Search for the cell housing the specified text and yield its [x, y] center coordinate. 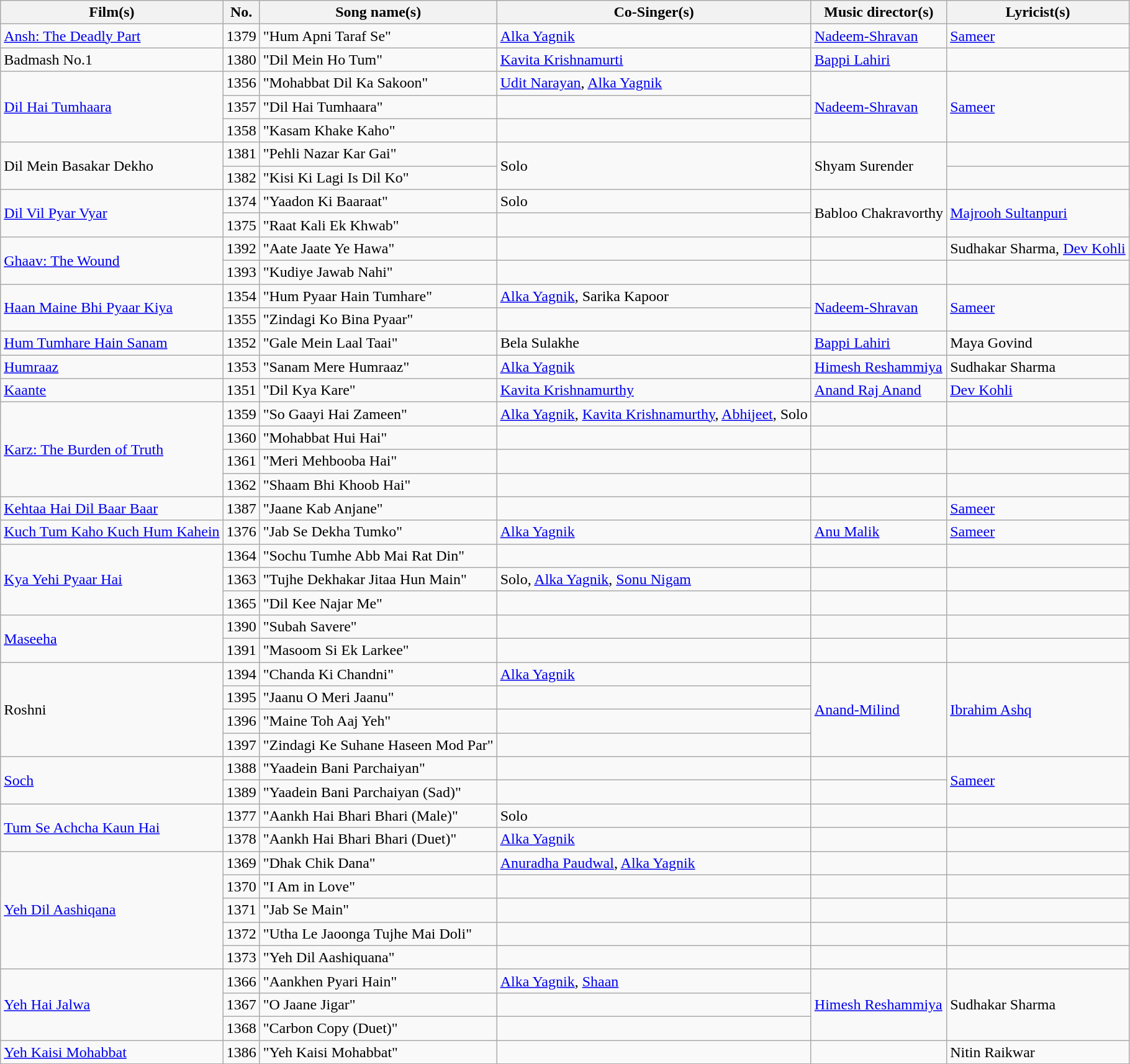
1374 [241, 201]
Alka Yagnik, Shaan [654, 981]
Maya Govind [1038, 343]
No. [241, 12]
"O Jaane Jigar" [378, 1004]
1364 [241, 556]
"Kasam Khake Kaho" [378, 130]
"Jab Se Dekha Tumko" [378, 532]
1392 [241, 248]
"Yaadon Ki Baaraat" [378, 201]
Bela Sulakhe [654, 343]
Ibrahim Ashq [1038, 709]
1390 [241, 626]
1381 [241, 154]
1382 [241, 178]
1373 [241, 957]
Tum Se Achcha Kaun Hai [112, 827]
Nitin Raikwar [1038, 1052]
Sudhakar Sharma, Dev Kohli [1038, 248]
1395 [241, 698]
Music director(s) [879, 12]
Anand-Milind [879, 709]
"Utha Le Jaoonga Tujhe Mai Doli" [378, 934]
"Subah Savere" [378, 626]
1372 [241, 934]
"Jab Se Main" [378, 910]
1378 [241, 839]
"Zindagi Ko Bina Pyaar" [378, 320]
1352 [241, 343]
"Kudiye Jawab Nahi" [378, 272]
1356 [241, 83]
Kavita Krishnamurthy [654, 390]
Maseeha [112, 638]
"Masoom Si Ek Larkee" [378, 650]
1367 [241, 1004]
Ghaav: The Wound [112, 260]
Ansh: The Deadly Part [112, 36]
"Dil Kee Najar Me" [378, 603]
Karz: The Burden of Truth [112, 449]
"Yaadein Bani Parchaiyan" [378, 769]
Udit Narayan, Alka Yagnik [654, 83]
Dil Vil Pyar Vyar [112, 213]
Soch [112, 780]
1386 [241, 1052]
"Aankhen Pyari Hain" [378, 981]
Alka Yagnik, Sarika Kapoor [654, 296]
Dil Mein Basakar Dekho [112, 166]
1397 [241, 745]
"Jaane Kab Anjane" [378, 508]
Yeh Dil Aashiqana [112, 910]
Lyricist(s) [1038, 12]
1396 [241, 721]
"Hum Pyaar Hain Tumhare" [378, 296]
1375 [241, 225]
Dev Kohli [1038, 390]
"Meri Mehbooba Hai" [378, 461]
Roshni [112, 709]
1360 [241, 438]
"Tujhe Dekhakar Jitaa Hun Main" [378, 579]
"I Am in Love" [378, 886]
1362 [241, 485]
1357 [241, 107]
"Gale Mein Laal Taai" [378, 343]
Co-Singer(s) [654, 12]
"Chanda Ki Chandni" [378, 674]
"Dil Hai Tumhaara" [378, 107]
Kavita Krishnamurti [654, 60]
"Raat Kali Ek Khwab" [378, 225]
1393 [241, 272]
1365 [241, 603]
Kya Yehi Pyaar Hai [112, 579]
1379 [241, 36]
1387 [241, 508]
1355 [241, 320]
1351 [241, 390]
"Sanam Mere Humraaz" [378, 367]
Yeh Kaisi Mohabbat [112, 1052]
1377 [241, 816]
Song name(s) [378, 12]
Kuch Tum Kaho Kuch Hum Kahein [112, 532]
"Carbon Copy (Duet)" [378, 1028]
"Pehli Nazar Kar Gai" [378, 154]
"Yeh Kaisi Mohabbat" [378, 1052]
"Aankh Hai Bhari Bhari (Duet)" [378, 839]
1353 [241, 367]
"Dil Kya Kare" [378, 390]
Dil Hai Tumhaara [112, 107]
"Hum Apni Taraf Se" [378, 36]
1391 [241, 650]
"Yeh Dil Aashiquana" [378, 957]
"Yaadein Bani Parchaiyan (Sad)" [378, 792]
Haan Maine Bhi Pyaar Kiya [112, 308]
1389 [241, 792]
1394 [241, 674]
"Jaanu O Meri Jaanu" [378, 698]
1370 [241, 886]
1363 [241, 579]
1369 [241, 863]
Alka Yagnik, Kavita Krishnamurthy, Abhijeet, Solo [654, 414]
"Kisi Ki Lagi Is Dil Ko" [378, 178]
Hum Tumhare Hain Sanam [112, 343]
"Sochu Tumhe Abb Mai Rat Din" [378, 556]
Anu Malik [879, 532]
Anand Raj Anand [879, 390]
1371 [241, 910]
"Dil Mein Ho Tum" [378, 60]
Humraaz [112, 367]
"Mohabbat Dil Ka Sakoon" [378, 83]
Anuradha Paudwal, Alka Yagnik [654, 863]
1358 [241, 130]
Babloo Chakravorthy [879, 213]
"Aankh Hai Bhari Bhari (Male)" [378, 816]
"So Gaayi Hai Zameen" [378, 414]
1359 [241, 414]
Solo, Alka Yagnik, Sonu Nigam [654, 579]
"Shaam Bhi Khoob Hai" [378, 485]
Badmash No.1 [112, 60]
1376 [241, 532]
1354 [241, 296]
Shyam Surender [879, 166]
"Aate Jaate Ye Hawa" [378, 248]
1361 [241, 461]
Film(s) [112, 12]
"Zindagi Ke Suhane Haseen Mod Par" [378, 745]
Kaante [112, 390]
"Mohabbat Hui Hai" [378, 438]
1388 [241, 769]
"Maine Toh Aaj Yeh" [378, 721]
1368 [241, 1028]
"Dhak Chik Dana" [378, 863]
Yeh Hai Jalwa [112, 1004]
1366 [241, 981]
1380 [241, 60]
Kehtaa Hai Dil Baar Baar [112, 508]
Majrooh Sultanpuri [1038, 213]
